Locate the cell with the specified text and output its [X, Y] center coordinate. 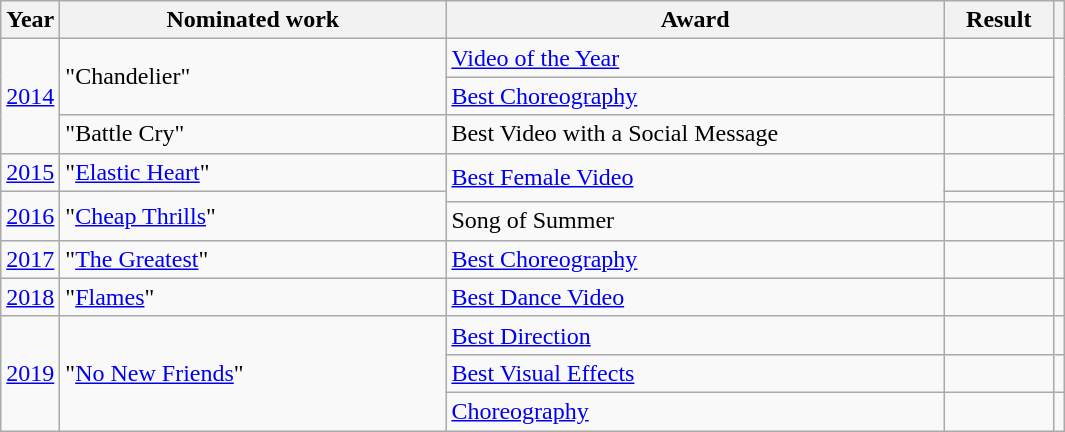
Best Female Video [696, 178]
2016 [30, 216]
2014 [30, 96]
"Battle Cry" [253, 134]
"No New Friends" [253, 373]
Song of Summer [696, 221]
"Elastic Heart" [253, 172]
"Chandelier" [253, 77]
2017 [30, 259]
Best Visual Effects [696, 373]
2018 [30, 297]
Best Video with a Social Message [696, 134]
Best Direction [696, 335]
"Cheap Thrills" [253, 216]
2019 [30, 373]
Best Dance Video [696, 297]
Award [696, 20]
2015 [30, 172]
Choreography [696, 411]
"Flames" [253, 297]
Nominated work [253, 20]
Result [998, 20]
Video of the Year [696, 58]
"The Greatest" [253, 259]
Year [30, 20]
